Output the [X, Y] coordinate of the center of the cell containing the given text.  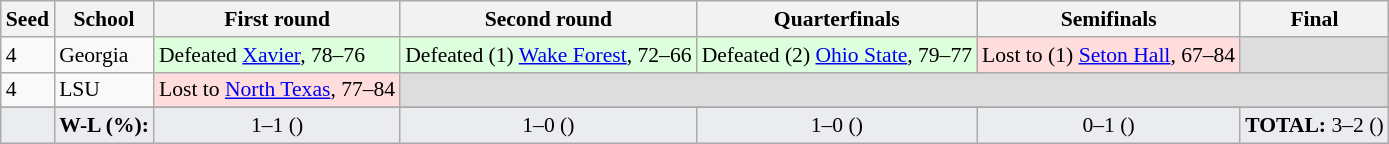
Lost to (1) Seton Hall, 67–84 [1108, 55]
Quarterfinals [837, 19]
LSU [104, 90]
W-L (%): [104, 126]
Seed [28, 19]
Second round [548, 19]
Lost to North Texas, 77–84 [277, 90]
Defeated (1) Wake Forest, 72–66 [548, 55]
Final [1314, 19]
Defeated (2) Ohio State, 79–77 [837, 55]
Semifinals [1108, 19]
First round [277, 19]
School [104, 19]
Defeated Xavier, 78–76 [277, 55]
TOTAL: 3–2 () [1314, 126]
1–1 () [277, 126]
Georgia [104, 55]
0–1 () [1108, 126]
